Identify which cell holds the provided text, then report its [x, y] central coordinate. 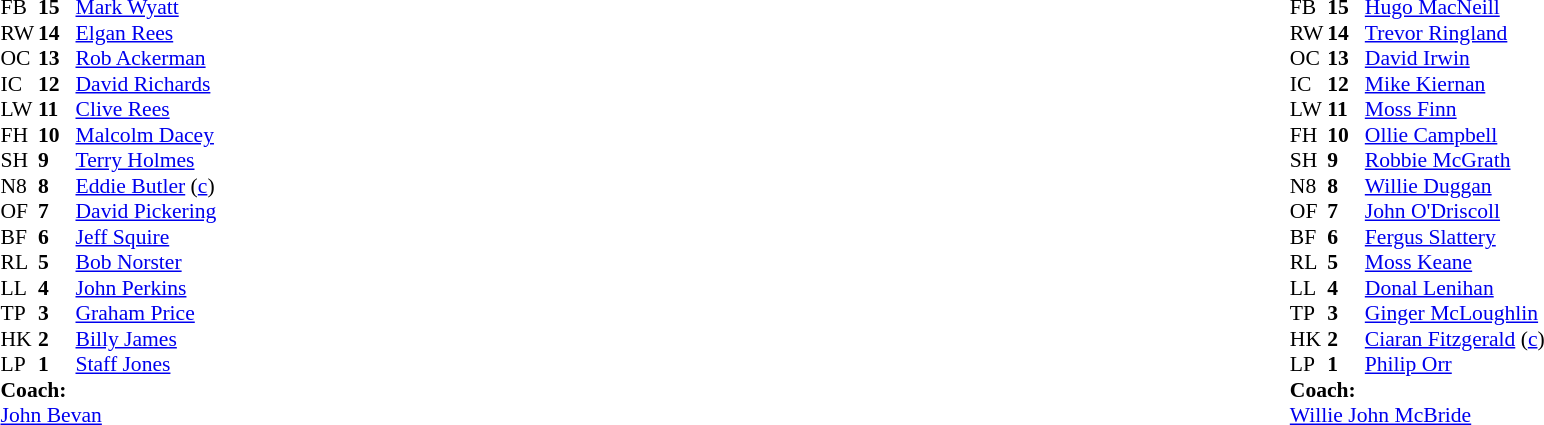
Staff Jones [146, 365]
Graham Price [146, 313]
Bob Norster [146, 263]
Terry Holmes [146, 161]
Jeff Squire [146, 237]
Malcolm Dacey [146, 135]
Billy James [146, 339]
John Perkins [146, 288]
Clive Rees [146, 109]
Elgan Rees [146, 33]
Eddie Butler (c) [146, 186]
David Richards [146, 84]
David Pickering [146, 211]
Rob Ackerman [146, 59]
Coach: [108, 390]
